For the text-containing cell, return its midpoint in [x, y] coordinate format. 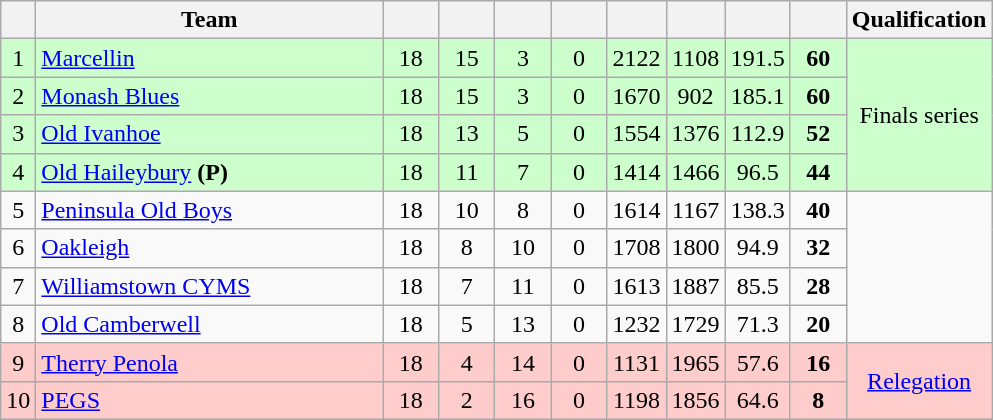
1965 [696, 362]
Relegation [919, 381]
1198 [636, 400]
Old Camberwell [210, 324]
138.3 [758, 210]
40 [818, 210]
1614 [636, 210]
64.6 [758, 400]
Therry Penola [210, 362]
52 [818, 134]
Team [210, 20]
Marcellin [210, 58]
902 [696, 96]
Williamstown CYMS [210, 286]
Monash Blues [210, 96]
PEGS [210, 400]
28 [818, 286]
Finals series [919, 115]
1670 [636, 96]
Old Ivanhoe [210, 134]
32 [818, 248]
1708 [636, 248]
85.5 [758, 286]
185.1 [758, 96]
1108 [696, 58]
71.3 [758, 324]
191.5 [758, 58]
1856 [696, 400]
1887 [696, 286]
Oakleigh [210, 248]
1376 [696, 134]
44 [818, 172]
Qualification [919, 20]
1414 [636, 172]
1800 [696, 248]
1167 [696, 210]
1554 [636, 134]
112.9 [758, 134]
1729 [696, 324]
1 [18, 58]
1613 [636, 286]
20 [818, 324]
6 [18, 248]
2122 [636, 58]
Old Haileybury (P) [210, 172]
14 [523, 362]
94.9 [758, 248]
1232 [636, 324]
57.6 [758, 362]
1131 [636, 362]
Peninsula Old Boys [210, 210]
1466 [696, 172]
9 [18, 362]
96.5 [758, 172]
